Search for the cell housing the specified text and yield its (X, Y) center coordinate. 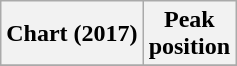
Peak position (189, 34)
Chart (2017) (72, 34)
